Identify which cell holds the provided text, then report its [x, y] central coordinate. 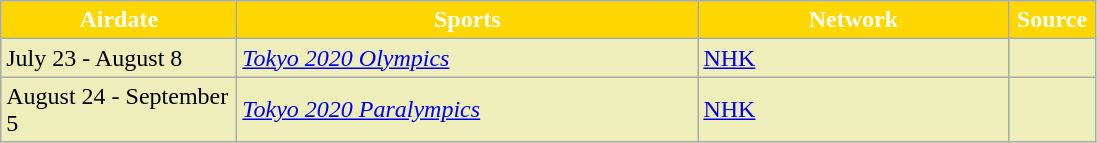
July 23 - August 8 [119, 58]
Network [854, 20]
Sports [468, 20]
Tokyo 2020 Olympics [468, 58]
Tokyo 2020 Paralympics [468, 110]
Source [1052, 20]
August 24 - September 5 [119, 110]
Airdate [119, 20]
